Pinpoint the cell where the given text exists, returning its [x, y] midpoint coordinate. 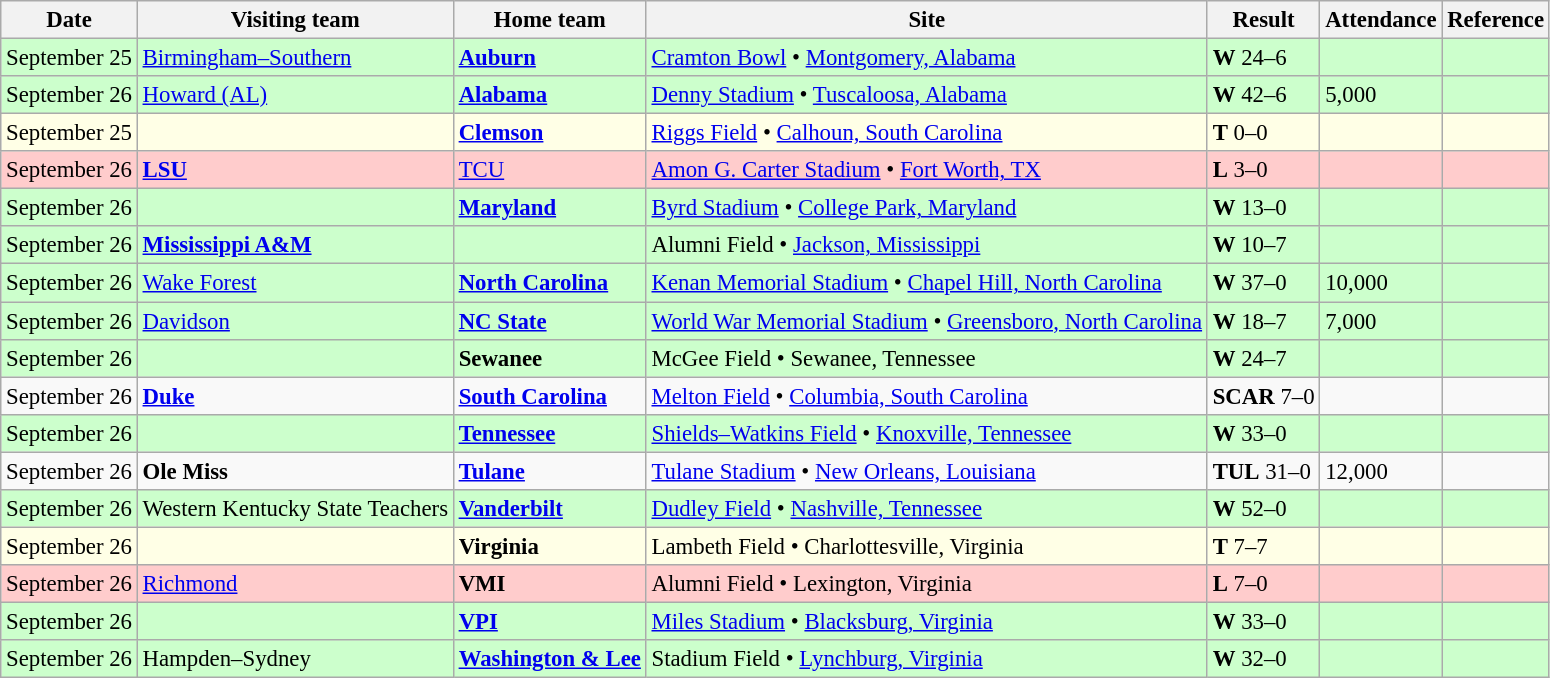
W 32–0 [1263, 659]
Duke [295, 396]
Hampden–Sydney [295, 659]
NC State [550, 321]
Mississippi A&M [295, 245]
Kenan Memorial Stadium • Chapel Hill, North Carolina [926, 283]
12,000 [1381, 471]
Byrd Stadium • College Park, Maryland [926, 208]
W 24–6 [1263, 58]
W 18–7 [1263, 321]
Site [926, 20]
Date [69, 20]
Alabama [550, 95]
Richmond [295, 584]
Tulane [550, 471]
Shields–Watkins Field • Knoxville, Tennessee [926, 433]
L 7–0 [1263, 584]
Miles Stadium • Blacksburg, Virginia [926, 621]
Davidson [295, 321]
W 13–0 [1263, 208]
W 42–6 [1263, 95]
Lambeth Field • Charlottesville, Virginia [926, 546]
Denny Stadium • Tuscaloosa, Alabama [926, 95]
Sewanee [550, 358]
Stadium Field • Lynchburg, Virginia [926, 659]
Ole Miss [295, 471]
W 37–0 [1263, 283]
Alumni Field • Lexington, Virginia [926, 584]
Washington & Lee [550, 659]
T 0–0 [1263, 133]
South Carolina [550, 396]
Birmingham–Southern [295, 58]
SCAR 7–0 [1263, 396]
Tennessee [550, 433]
Virginia [550, 546]
7,000 [1381, 321]
W 24–7 [1263, 358]
VPI [550, 621]
Tulane Stadium • New Orleans, Louisiana [926, 471]
Dudley Field • Nashville, Tennessee [926, 509]
Home team [550, 20]
Cramton Bowl • Montgomery, Alabama [926, 58]
Result [1263, 20]
North Carolina [550, 283]
Amon G. Carter Stadium • Fort Worth, TX [926, 170]
TUL 31–0 [1263, 471]
L 3–0 [1263, 170]
Attendance [1381, 20]
VMI [550, 584]
Western Kentucky State Teachers [295, 509]
Maryland [550, 208]
Visiting team [295, 20]
Reference [1496, 20]
10,000 [1381, 283]
5,000 [1381, 95]
LSU [295, 170]
W 52–0 [1263, 509]
W 10–7 [1263, 245]
Auburn [550, 58]
Alumni Field • Jackson, Mississippi [926, 245]
Clemson [550, 133]
T 7–7 [1263, 546]
Riggs Field • Calhoun, South Carolina [926, 133]
Wake Forest [295, 283]
Vanderbilt [550, 509]
Howard (AL) [295, 95]
Melton Field • Columbia, South Carolina [926, 396]
McGee Field • Sewanee, Tennessee [926, 358]
World War Memorial Stadium • Greensboro, North Carolina [926, 321]
TCU [550, 170]
